Scan for the cell matching the given text and deliver its [X, Y] coordinate at center. 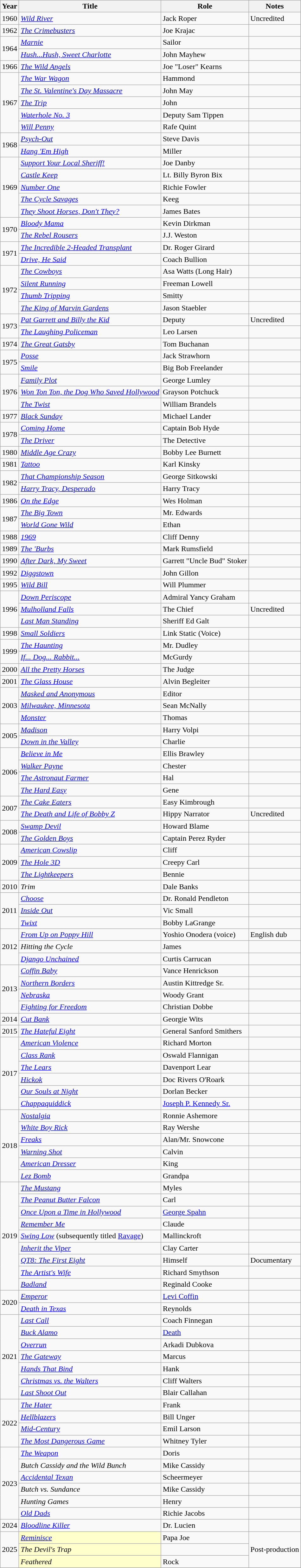
Joe Krajac [205, 30]
Mulholland Falls [90, 609]
The King of Marvin Gardens [90, 308]
The St. Valentine's Day Massacre [90, 91]
1980 [10, 452]
The Cycle Savages [90, 199]
Cut Bank [90, 1019]
The Judge [205, 669]
Hal [205, 778]
Freaks [90, 1140]
Ethan [205, 525]
1976 [10, 392]
Dr. Ronald Pendleton [205, 898]
Hunting Games [90, 1501]
1998 [10, 633]
Captain Perez Ryder [205, 838]
Blair Callahan [205, 1393]
Howard Blame [205, 826]
Black Sunday [90, 416]
Old Dads [90, 1514]
Doris [205, 1453]
2015 [10, 1031]
2020 [10, 1302]
Will Plummer [205, 585]
1964 [10, 48]
Pat Garrett and Billy the Kid [90, 320]
Yoshio Onodera (voice) [205, 935]
Creepy Carl [205, 862]
George Lumley [205, 380]
1987 [10, 519]
Freeman Lowell [205, 284]
Butch vs. Sundance [90, 1489]
Choose [90, 898]
Jason Staebler [205, 308]
The Most Dangerous Game [90, 1441]
Oswald Flannigan [205, 1055]
From Up on Poppy Hill [90, 935]
World Gone Wild [90, 525]
Arkadi Dubkova [205, 1345]
1972 [10, 290]
The Incredible 2-Headed Transplant [90, 247]
Once Upon a Time in Hollywood [90, 1212]
William Brandels [205, 404]
Inside Out [90, 910]
Doc Rivers O'Roark [205, 1079]
They Shoot Horses, Don't They? [90, 211]
Grayson Potchuck [205, 392]
Calvin [205, 1152]
Leo Larsen [205, 332]
2011 [10, 910]
Jack Strawhorn [205, 356]
White Boy Rick [90, 1128]
Chester [205, 766]
Tattoo [90, 464]
John Mayhew [205, 54]
Richard Smythson [205, 1272]
Reginald Cooke [205, 1284]
Hammond [205, 79]
2003 [10, 705]
Dorlan Becker [205, 1091]
Waterhole No. 3 [90, 115]
Charlie [205, 742]
King [205, 1164]
Posse [90, 356]
Alan/Mr. Snowcone [205, 1140]
2001 [10, 681]
Mallinckroft [205, 1236]
The Detective [205, 440]
2008 [10, 832]
Last Call [90, 1321]
Joe Danby [205, 163]
English dub [275, 935]
John Gillon [205, 573]
Hank [205, 1369]
John May [205, 91]
2022 [10, 1423]
Warning Shot [90, 1152]
2014 [10, 1019]
Support Your Local Sheriff! [90, 163]
George Sitkowski [205, 476]
The Hole 3D [90, 862]
Karl Kinsky [205, 464]
Marcus [205, 1357]
Chappaquiddick [90, 1103]
Psych-Out [90, 139]
Curtis Carrucan [205, 959]
Reynolds [205, 1309]
Nostalgia [90, 1115]
Alvin Begleiter [205, 681]
2000 [10, 669]
The Devil's Trap [90, 1550]
Christmas vs. the Walters [90, 1381]
Cliff Walters [205, 1381]
The Twist [90, 404]
The Haunting [90, 645]
Wild Bill [90, 585]
George Spahn [205, 1212]
The Driver [90, 440]
Richie Jacobs [205, 1514]
Davenport Lear [205, 1067]
Jack Roper [205, 18]
Last Shoot Out [90, 1393]
Hitting the Cycle [90, 947]
Rock [205, 1562]
The Crimebusters [90, 30]
Masked and Anonymous [90, 693]
Claude [205, 1224]
Deputy [205, 320]
Whitney Tyler [205, 1441]
Tom Buchanan [205, 344]
1989 [10, 549]
2023 [10, 1483]
Georgie Wits [205, 1019]
Overrun [90, 1345]
1981 [10, 464]
Class Rank [90, 1055]
Family Plot [90, 380]
Henry [205, 1501]
Down Periscope [90, 597]
1971 [10, 253]
Austin Kittredge Sr. [205, 983]
General Sanford Smithers [205, 1031]
2006 [10, 772]
Cliff Denny [205, 537]
Joe "Loser" Kearns [205, 67]
Bloody Mama [90, 223]
On the Edge [90, 500]
The Cowboys [90, 271]
Woody Grant [205, 995]
Deputy Sam Tippen [205, 115]
Hickok [90, 1079]
Accidental Texan [90, 1477]
Levi Coffin [205, 1296]
1960 [10, 18]
Won Ton Ton, the Dog Who Saved Hollywood [90, 392]
Lt. Billy Byron Bix [205, 175]
Sailor [205, 42]
2021 [10, 1357]
Joseph P. Kennedy Sr. [205, 1103]
Dale Banks [205, 886]
Nebraska [90, 995]
Role [205, 6]
Milwaukee, Minnesota [90, 705]
Our Souls at Night [90, 1091]
The War Wagon [90, 79]
1962 [10, 30]
Bloodline Killer [90, 1526]
Smitty [205, 296]
Vance Henrickson [205, 971]
Badland [90, 1284]
Hang 'Em High [90, 151]
The Great Gatsby [90, 344]
Walker Payne [90, 766]
Richard Morton [205, 1043]
Wes Holman [205, 500]
The Lears [90, 1067]
Editor [205, 693]
Thumb Tripping [90, 296]
Clay Carter [205, 1248]
All the Pretty Horses [90, 669]
Gene [205, 790]
Ellis Brawley [205, 754]
McGurdy [205, 657]
Smile [90, 368]
The Big Town [90, 513]
Reminisce [90, 1538]
1999 [10, 651]
Captain Bob Hyde [205, 428]
The Death and Life of Bobby Z [90, 814]
Drive, He Said [90, 259]
1974 [10, 344]
The Golden Boys [90, 838]
The Astronaut Farmer [90, 778]
Steve Davis [205, 139]
Northern Borders [90, 983]
If... Dog... Rabbit... [90, 657]
Marnie [90, 42]
Inherit the Viper [90, 1248]
American Dresser [90, 1164]
Notes [275, 6]
2024 [10, 1526]
Cliff [205, 850]
Fighting for Freedom [90, 1007]
Swamp Devil [90, 826]
Thomas [205, 717]
1967 [10, 103]
1975 [10, 362]
2018 [10, 1145]
Django Unchained [90, 959]
Big Bob Freelander [205, 368]
Harry Tracy [205, 488]
Emperor [90, 1296]
1973 [10, 326]
Asa Watts (Long Hair) [205, 271]
2010 [10, 886]
1970 [10, 229]
Trim [90, 886]
Myles [205, 1188]
The Trip [90, 103]
The Glass House [90, 681]
Harry Tracy, Desperado [90, 488]
Admiral Yancy Graham [205, 597]
The Laughing Policeman [90, 332]
Sean McNally [205, 705]
Death [205, 1333]
Richie Fowler [205, 187]
2013 [10, 989]
American Violence [90, 1043]
1990 [10, 561]
2005 [10, 736]
Harry Volpi [205, 730]
The Wild Angels [90, 67]
Diggstown [90, 573]
Title [90, 6]
1986 [10, 500]
Remember Me [90, 1224]
The Cake Eaters [90, 802]
Coffin Baby [90, 971]
The Lightkeepers [90, 874]
Christian Dobbe [205, 1007]
1995 [10, 585]
Year [10, 6]
Emil Larson [205, 1429]
Coming Home [90, 428]
Sheriff Ed Galt [205, 621]
Ronnie Ashemore [205, 1115]
Bennie [205, 874]
The Hateful Eight [90, 1031]
2009 [10, 862]
2019 [10, 1236]
Papa Joe [205, 1538]
1966 [10, 67]
The 'Burbs [90, 549]
J.J. Weston [205, 235]
The Mustang [90, 1188]
Number One [90, 187]
1977 [10, 416]
Feathered [90, 1562]
The Hater [90, 1405]
Bill Unger [205, 1417]
Monster [90, 717]
Down in the Valley [90, 742]
Middle Age Crazy [90, 452]
1996 [10, 609]
Mr. Dudley [205, 645]
1982 [10, 482]
Carl [205, 1200]
Grandpa [205, 1176]
2007 [10, 808]
The Gateway [90, 1357]
1968 [10, 145]
Mid-Century [90, 1429]
1992 [10, 573]
Butch Cassidy and the Wild Bunch [90, 1465]
The Artist's Wife [90, 1272]
Documentary [275, 1260]
Coach Finnegan [205, 1321]
The Hard Easy [90, 790]
That Championship Season [90, 476]
Hands That Bind [90, 1369]
Post-production [275, 1550]
Coach Bullion [205, 259]
Hush...Hush, Sweet Charlotte [90, 54]
Twixt [90, 923]
The Peanut Butter Falcon [90, 1200]
Dr. Roger Girard [205, 247]
Will Penny [90, 127]
1978 [10, 434]
Bobby LaGrange [205, 923]
Miller [205, 151]
Link Static (Voice) [205, 633]
Silent Running [90, 284]
Last Man Standing [90, 621]
Death in Texas [90, 1309]
2012 [10, 947]
The Weapon [90, 1453]
Hellblazers [90, 1417]
The Rebel Rousers [90, 235]
The Chief [205, 609]
QT8: The First Eight [90, 1260]
James [205, 947]
Easy Kimbrough [205, 802]
Castle Keep [90, 175]
Hippy Narrator [205, 814]
Frank [205, 1405]
Swing Low (subsequently titled Ravage) [90, 1236]
Small Soldiers [90, 633]
Ray Wershe [205, 1128]
Bobby Lee Burnett [205, 452]
After Dark, My Sweet [90, 561]
Buck Alamo [90, 1333]
John [205, 103]
Wild River [90, 18]
Madison [90, 730]
American Cowslip [90, 850]
2017 [10, 1073]
Believe in Me [90, 754]
Vic Small [205, 910]
2025 [10, 1550]
Dr. Lucien [205, 1526]
Mark Rumsfield [205, 549]
Scheermeyer [205, 1477]
James Bates [205, 211]
Garrett "Uncle Bud" Stoker [205, 561]
Lez Bomb [90, 1176]
Mr. Edwards [205, 513]
Rafe Quint [205, 127]
Keeg [205, 199]
Michael Lander [205, 416]
Himself [205, 1260]
Kevin Dirkman [205, 223]
1988 [10, 537]
